Return [X, Y] of the center of cell containing provided text 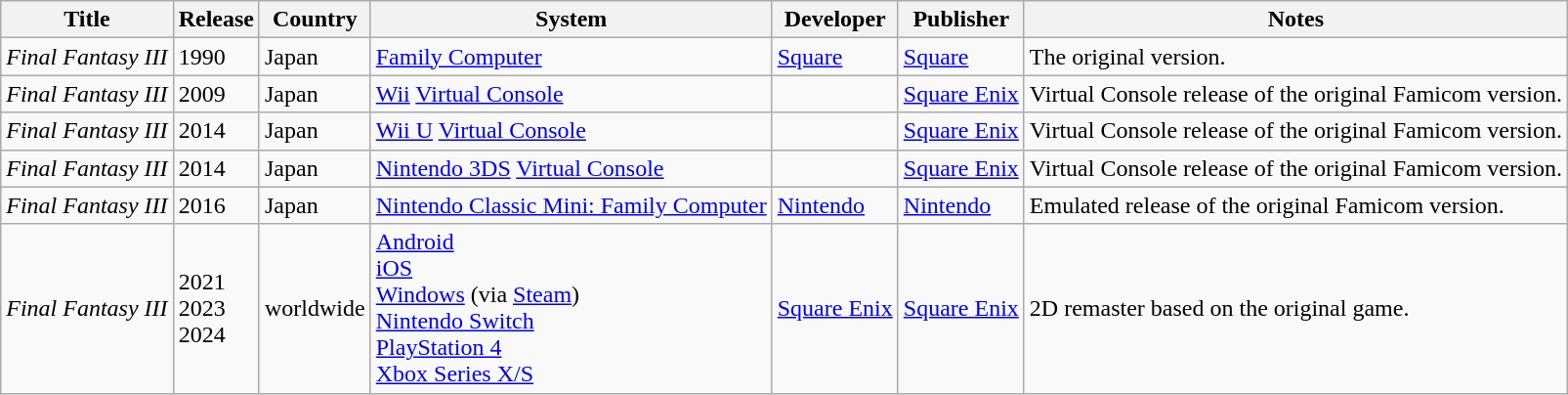
Title [87, 20]
Release [216, 20]
Nintendo Classic Mini: Family Computer [571, 205]
Notes [1295, 20]
Nintendo 3DS Virtual Console [571, 168]
Wii Virtual Console [571, 94]
Wii U Virtual Console [571, 131]
2D remaster based on the original game. [1295, 309]
2016 [216, 205]
202120232024 [216, 309]
Publisher [961, 20]
AndroidiOSWindows (via Steam)Nintendo SwitchPlayStation 4Xbox Series X/S [571, 309]
Developer [834, 20]
Family Computer [571, 57]
2009 [216, 94]
Emulated release of the original Famicom version. [1295, 205]
worldwide [315, 309]
The original version. [1295, 57]
Country [315, 20]
1990 [216, 57]
System [571, 20]
